From the cell containing the given text, extract its center point as (x, y) coordinate. 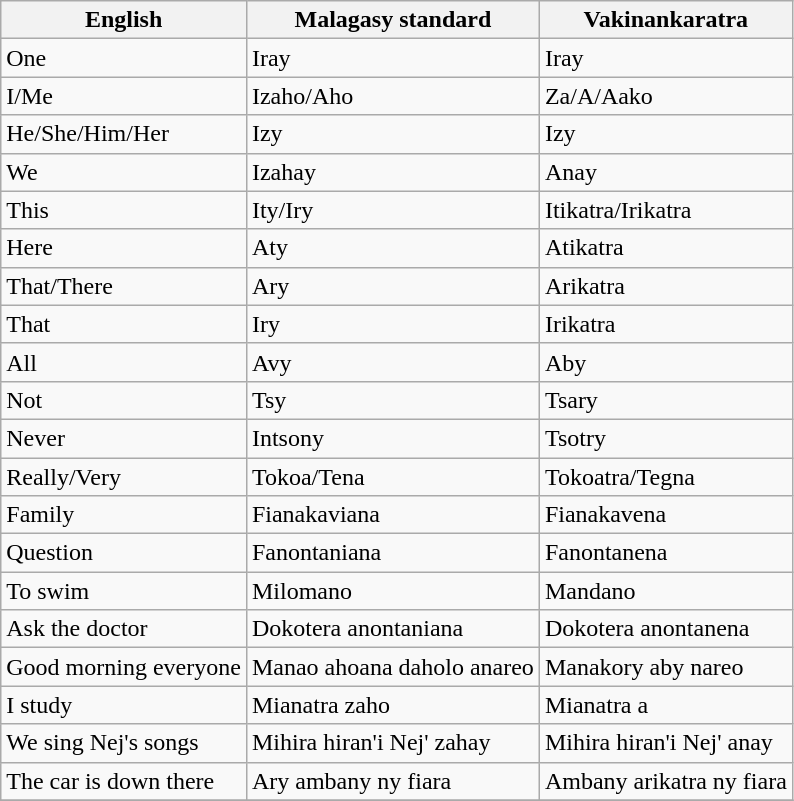
Vakinankaratra (666, 20)
We sing Nej's songs (124, 743)
Tsotry (666, 438)
Za/A/Aako (666, 96)
Tokoa/Tena (392, 477)
Fanontaniana (392, 553)
Good morning everyone (124, 667)
Anay (666, 172)
Dokotera anontaniana (392, 629)
Never (124, 438)
Really/Very (124, 477)
Mihira hiran'i Nej' anay (666, 743)
Not (124, 400)
English (124, 20)
Manakory aby nareo (666, 667)
Ask the doctor (124, 629)
That (124, 324)
I study (124, 705)
I/Me (124, 96)
Arikatra (666, 286)
That/There (124, 286)
Ary ambany ny fiara (392, 781)
Here (124, 248)
Avy (392, 362)
This (124, 210)
Tokoatra/Tegna (666, 477)
Dokotera anontanena (666, 629)
One (124, 58)
The car is down there (124, 781)
Izaho/Aho (392, 96)
Aty (392, 248)
Tsary (666, 400)
Izahay (392, 172)
Malagasy standard (392, 20)
We (124, 172)
Milomano (392, 591)
Mandano (666, 591)
Fianakaviana (392, 515)
Mianatra a (666, 705)
To swim (124, 591)
Mianatra zaho (392, 705)
Intsony (392, 438)
Manao ahoana daholo anareo (392, 667)
Ambany arikatra ny fiara (666, 781)
Aby (666, 362)
Iry (392, 324)
Tsy (392, 400)
Irikatra (666, 324)
Ary (392, 286)
Question (124, 553)
Ity/Iry (392, 210)
Atikatra (666, 248)
He/She/Him/Her (124, 134)
Fianakavena (666, 515)
Fanontanena (666, 553)
Mihira hiran'i Nej' zahay (392, 743)
Itikatra/Irikatra (666, 210)
Family (124, 515)
All (124, 362)
